Identify which cell holds the provided text, then report its (X, Y) central coordinate. 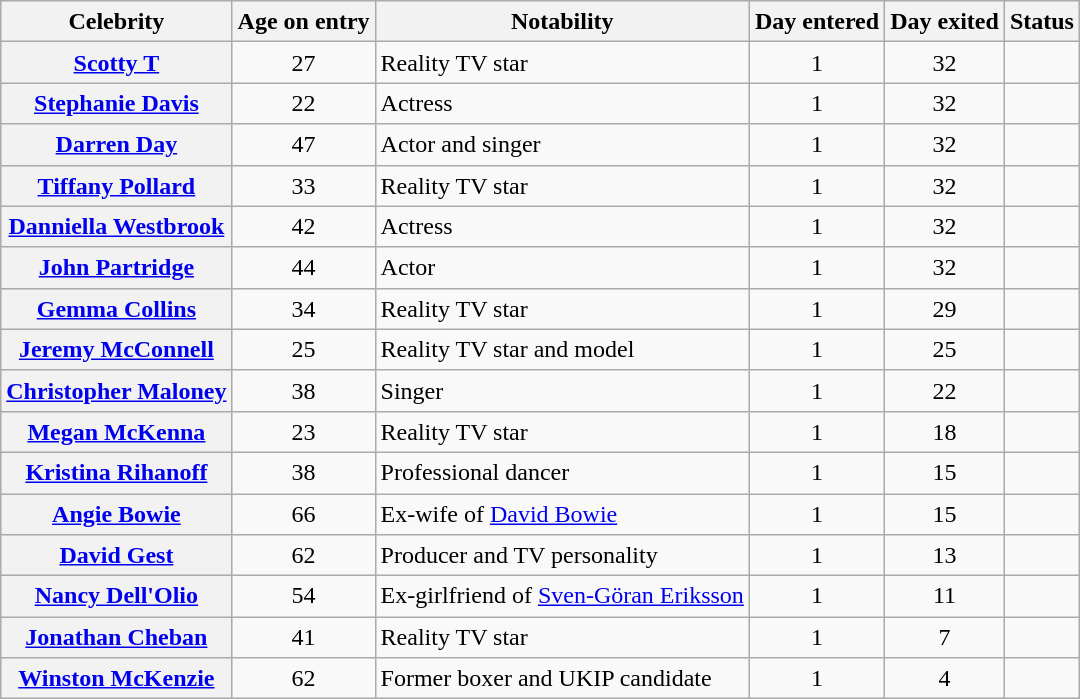
18 (945, 432)
Ex-girlfriend of Sven-Göran Eriksson (562, 596)
29 (945, 308)
7 (945, 638)
Status (1042, 22)
Angie Bowie (116, 514)
Celebrity (116, 22)
Darren Day (116, 144)
Stephanie Davis (116, 104)
Day exited (945, 22)
34 (304, 308)
Singer (562, 390)
John Partridge (116, 268)
David Gest (116, 556)
42 (304, 226)
Age on entry (304, 22)
Notability (562, 22)
66 (304, 514)
54 (304, 596)
13 (945, 556)
4 (945, 678)
Professional dancer (562, 472)
Kristina Rihanoff (116, 472)
23 (304, 432)
Scotty T (116, 62)
Jeremy McConnell (116, 350)
Gemma Collins (116, 308)
Christopher Maloney (116, 390)
41 (304, 638)
11 (945, 596)
Day entered (816, 22)
27 (304, 62)
Nancy Dell'Olio (116, 596)
Ex-wife of David Bowie (562, 514)
Actor and singer (562, 144)
Former boxer and UKIP candidate (562, 678)
Megan McKenna (116, 432)
Jonathan Cheban (116, 638)
Reality TV star and model (562, 350)
Danniella Westbrook (116, 226)
Producer and TV personality (562, 556)
44 (304, 268)
Actor (562, 268)
33 (304, 186)
Tiffany Pollard (116, 186)
Winston McKenzie (116, 678)
47 (304, 144)
